Provide the (x, y) coordinate of the cell's center where the given text is located.  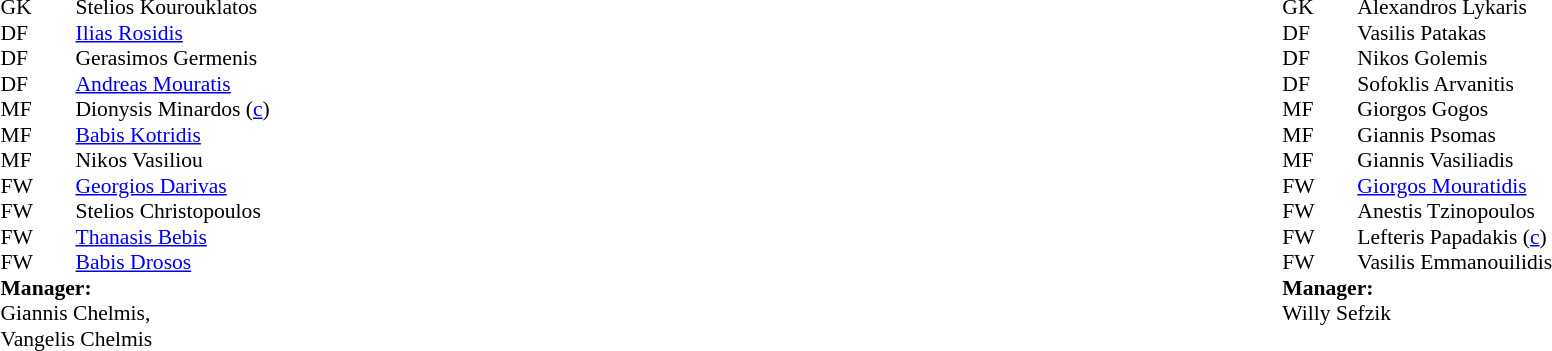
Giannis Chelmis, Vangelis Chelmis (134, 326)
Anestis Tzinopoulos (1454, 211)
Willy Sefzik (1417, 313)
Dionysis Minardos (c) (173, 109)
Vasilis Patakas (1454, 33)
Georgios Darivas (173, 186)
Ilias Rosidis (173, 33)
Sofoklis Arvanitis (1454, 84)
Nikos Vasiliou (173, 161)
Babis Kotridis (173, 135)
Giannis Vasiliadis (1454, 161)
Gerasimos Germenis (173, 59)
Babis Drosos (173, 263)
Thanasis Bebis (173, 237)
Giannis Psomas (1454, 135)
Giorgos Gogos (1454, 109)
Stelios Christopoulos (173, 211)
Vasilis Emmanouilidis (1454, 263)
Giorgos Mouratidis (1454, 186)
Andreas Mouratis (173, 84)
Lefteris Papadakis (c) (1454, 237)
Nikos Golemis (1454, 59)
